Extract the (x, y) coordinate from the center of the cell holding the provided text.  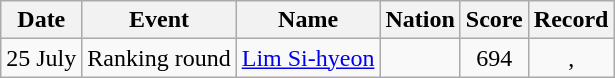
Record (571, 20)
694 (494, 58)
Name (308, 20)
Lim Si-hyeon (308, 58)
25 July (42, 58)
Date (42, 20)
, (571, 58)
Ranking round (159, 58)
Score (494, 20)
Event (159, 20)
Nation (420, 20)
